Return the [X, Y] coordinate for the center point of the cell that contains the specified text.  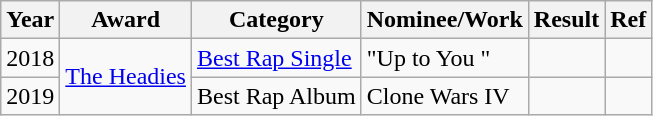
Best Rap Album [276, 96]
Best Rap Single [276, 58]
"Up to You " [444, 58]
Clone Wars IV [444, 96]
2019 [30, 96]
Ref [628, 20]
Year [30, 20]
Result [566, 20]
Category [276, 20]
Nominee/Work [444, 20]
Award [126, 20]
The Headies [126, 77]
2018 [30, 58]
